Scan for the cell matching the given text and deliver its [x, y] coordinate at center. 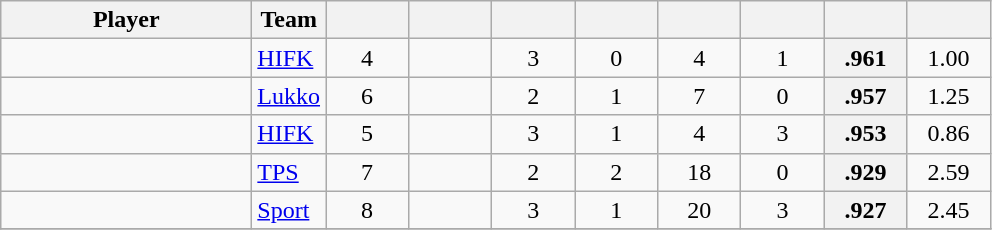
20 [700, 210]
.929 [866, 172]
6 [368, 96]
1.00 [948, 58]
18 [700, 172]
Sport [289, 210]
Lukko [289, 96]
.961 [866, 58]
.953 [866, 134]
5 [368, 134]
0.86 [948, 134]
2.59 [948, 172]
Team [289, 20]
1.25 [948, 96]
8 [368, 210]
.957 [866, 96]
2.45 [948, 210]
Player [126, 20]
.927 [866, 210]
TPS [289, 172]
